Locate the cell with the specified text and output its (X, Y) center coordinate. 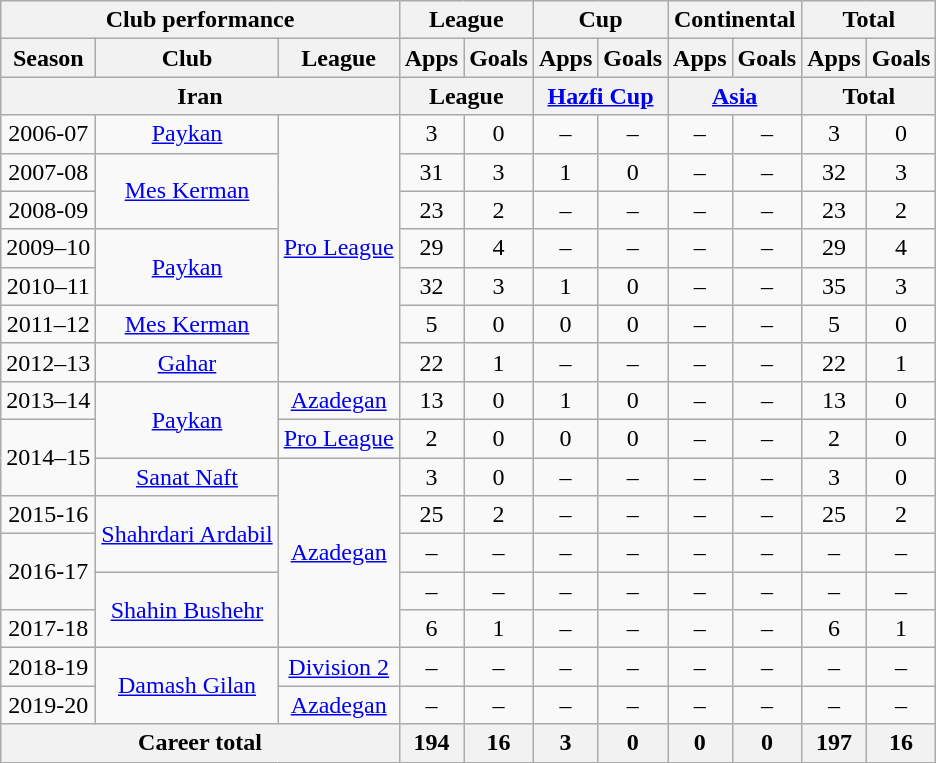
Division 2 (338, 667)
2014–15 (48, 457)
2013–14 (48, 400)
2017-18 (48, 629)
Damash Gilan (187, 686)
Gahar (187, 362)
2011–12 (48, 324)
2009–10 (48, 248)
2012–13 (48, 362)
2019-20 (48, 705)
Cup (600, 20)
Continental (735, 20)
Shahin Bushehr (187, 610)
2016-17 (48, 572)
Hazfi Cup (600, 96)
2006-07 (48, 134)
Shahrdari Ardabil (187, 534)
31 (431, 172)
Club (187, 58)
Season (48, 58)
197 (834, 743)
2018-19 (48, 667)
2015-16 (48, 515)
35 (834, 286)
2007-08 (48, 172)
Club performance (200, 20)
2008-09 (48, 210)
Iran (200, 96)
Sanat Naft (187, 477)
2010–11 (48, 286)
Asia (735, 96)
194 (431, 743)
Career total (200, 743)
